Detect which cell encompasses the target text, then output its [x, y] center coordinate. 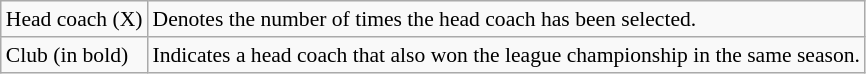
Club (in bold) [74, 55]
Indicates a head coach that also won the league championship in the same season. [506, 55]
Head coach (X) [74, 19]
Denotes the number of times the head coach has been selected. [506, 19]
